Identify which cell holds the provided text, then report its (x, y) central coordinate. 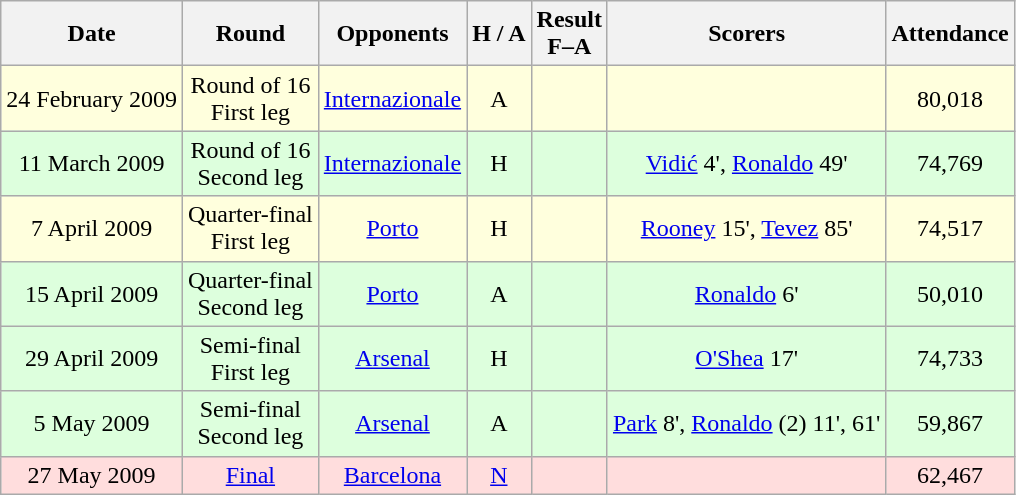
ResultF–A (569, 34)
O'Shea 17' (746, 358)
H / A (499, 34)
Date (92, 34)
Attendance (950, 34)
Barcelona (392, 475)
Opponents (392, 34)
59,867 (950, 424)
74,517 (950, 228)
24 February 2009 (92, 98)
80,018 (950, 98)
N (499, 475)
Vidić 4', Ronaldo 49' (746, 164)
15 April 2009 (92, 294)
Final (250, 475)
5 May 2009 (92, 424)
Quarter-finalFirst leg (250, 228)
Rooney 15', Tevez 85' (746, 228)
11 March 2009 (92, 164)
Semi-finalSecond leg (250, 424)
50,010 (950, 294)
7 April 2009 (92, 228)
62,467 (950, 475)
Round of 16First leg (250, 98)
29 April 2009 (92, 358)
27 May 2009 (92, 475)
74,733 (950, 358)
Round (250, 34)
Ronaldo 6' (746, 294)
Semi-finalFirst leg (250, 358)
Round of 16Second leg (250, 164)
Quarter-finalSecond leg (250, 294)
Scorers (746, 34)
Park 8', Ronaldo (2) 11', 61' (746, 424)
74,769 (950, 164)
